Return the (x, y) coordinate for the center point of the cell that contains the specified text.  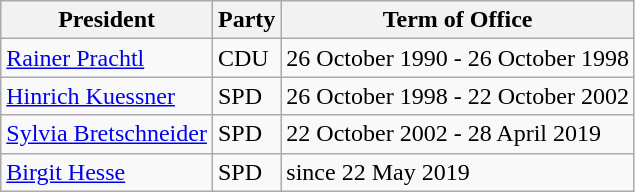
26 October 1998 - 22 October 2002 (458, 96)
26 October 1990 - 26 October 1998 (458, 58)
Hinrich Kuessner (107, 96)
Sylvia Bretschneider (107, 134)
CDU (246, 58)
President (107, 20)
Party (246, 20)
Rainer Prachtl (107, 58)
Term of Office (458, 20)
Birgit Hesse (107, 172)
since 22 May 2019 (458, 172)
22 October 2002 - 28 April 2019 (458, 134)
